From the cell containing the given text, extract its center point as (X, Y) coordinate. 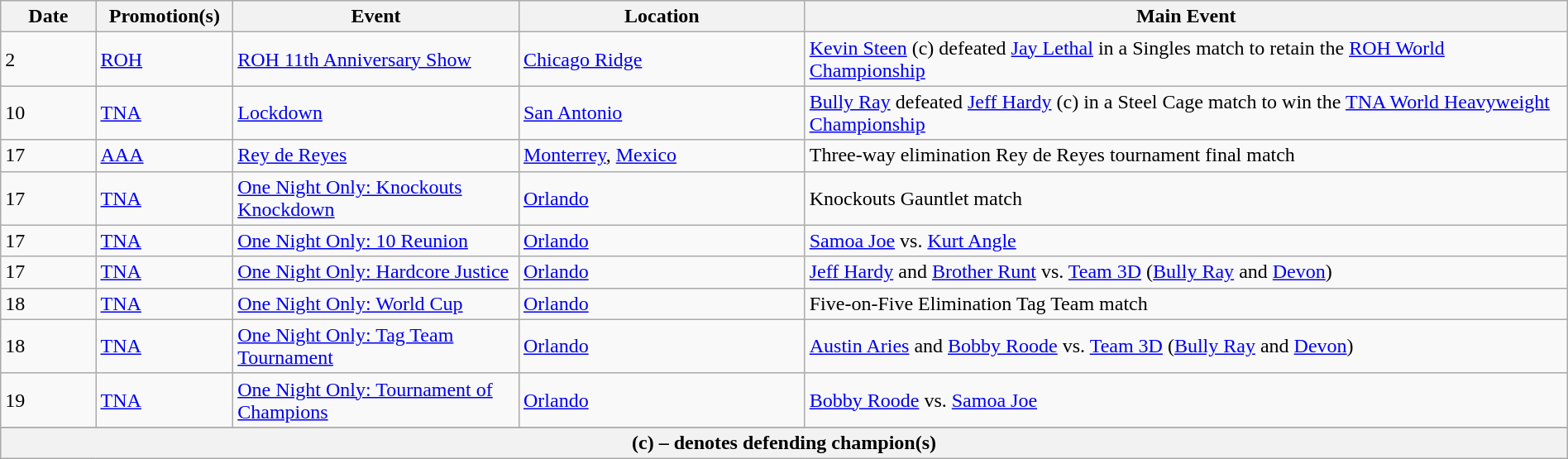
Chicago Ridge (662, 60)
AAA (165, 155)
ROH (165, 60)
One Night Only: Tag Team Tournament (376, 346)
Promotion(s) (165, 17)
ROH 11th Anniversary Show (376, 60)
Austin Aries and Bobby Roode vs. Team 3D (Bully Ray and Devon) (1186, 346)
One Night Only: Tournament of Champions (376, 400)
Samoa Joe vs. Kurt Angle (1186, 241)
10 (48, 112)
Lockdown (376, 112)
Three-way elimination Rey de Reyes tournament final match (1186, 155)
Bully Ray defeated Jeff Hardy (c) in a Steel Cage match to win the TNA World Heavyweight Championship (1186, 112)
Knockouts Gauntlet match (1186, 198)
One Night Only: Hardcore Justice (376, 272)
San Antonio (662, 112)
Event (376, 17)
One Night Only: 10 Reunion (376, 241)
Five-on-Five Elimination Tag Team match (1186, 304)
Monterrey, Mexico (662, 155)
Main Event (1186, 17)
One Night Only: World Cup (376, 304)
2 (48, 60)
Rey de Reyes (376, 155)
Location (662, 17)
(c) – denotes defending champion(s) (784, 442)
Kevin Steen (c) defeated Jay Lethal in a Singles match to retain the ROH World Championship (1186, 60)
19 (48, 400)
Date (48, 17)
One Night Only: Knockouts Knockdown (376, 198)
Jeff Hardy and Brother Runt vs. Team 3D (Bully Ray and Devon) (1186, 272)
Bobby Roode vs. Samoa Joe (1186, 400)
